Output the (x, y) coordinate of the center of the cell containing the given text.  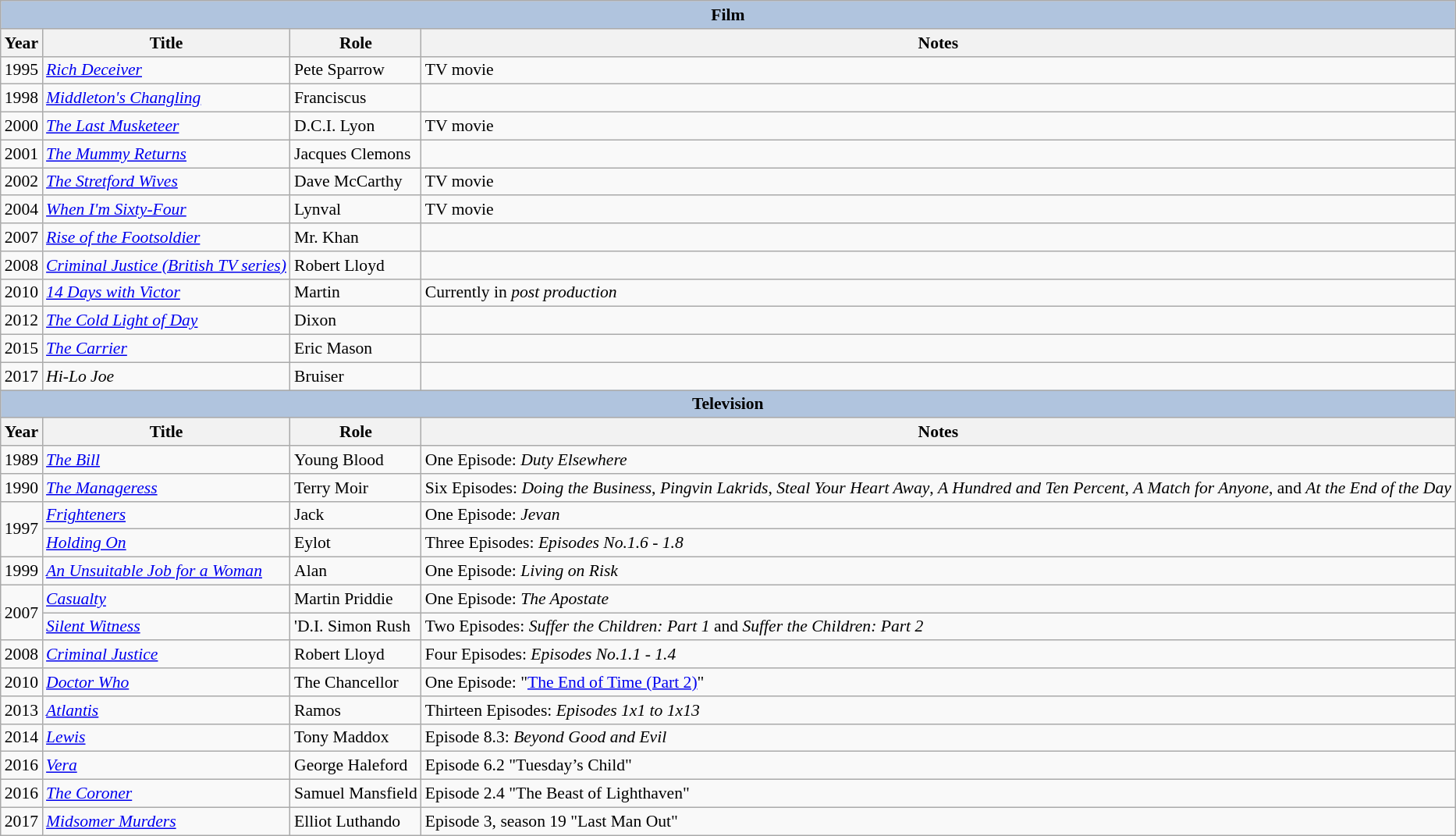
An Unsuitable Job for a Woman (166, 571)
1990 (22, 488)
The Carrier (166, 349)
Franciscus (356, 98)
Six Episodes: Doing the Business, Pingvin Lakrids, Steal Your Heart Away, A Hundred and Ten Percent, A Match for Anyone, and At the End of the Day (938, 488)
Eylot (356, 543)
Ramos (356, 710)
Frighteners (166, 515)
One Episode: Duty Elsewhere (938, 460)
George Haleford (356, 766)
Elliot Luthando (356, 821)
Lewis (166, 738)
The Bill (166, 460)
Episode 6.2 "Tuesday’s Child" (938, 766)
The Chancellor (356, 682)
Pete Sparrow (356, 70)
1995 (22, 70)
Episode 3, season 19 "Last Man Out" (938, 821)
Young Blood (356, 460)
Lynval (356, 210)
Eric Mason (356, 349)
Tony Maddox (356, 738)
2004 (22, 210)
2012 (22, 321)
The Manageress (166, 488)
The Stretford Wives (166, 182)
Holding On (166, 543)
One Episode: Jevan (938, 515)
The Last Musketeer (166, 126)
One Episode: Living on Risk (938, 571)
Currently in post production (938, 293)
Midsomer Murders (166, 821)
2015 (22, 349)
2002 (22, 182)
Doctor Who (166, 682)
Alan (356, 571)
Television (728, 404)
Hi-Lo Joe (166, 376)
Criminal Justice (166, 655)
Atlantis (166, 710)
Terry Moir (356, 488)
One Episode: "The End of Time (Part 2)" (938, 682)
Episode 8.3: Beyond Good and Evil (938, 738)
'D.I. Simon Rush (356, 627)
Episode 2.4 "The Beast of Lighthaven" (938, 794)
Martin (356, 293)
Rich Deceiver (166, 70)
One Episode: The Apostate (938, 599)
2001 (22, 154)
Jack (356, 515)
Jacques Clemons (356, 154)
Casualty (166, 599)
Mr. Khan (356, 237)
Rise of the Footsoldier (166, 237)
The Cold Light of Day (166, 321)
Thirteen Episodes: Episodes 1x1 to 1x13 (938, 710)
Four Episodes: Episodes No.1.1 - 1.4 (938, 655)
2013 (22, 710)
Three Episodes: Episodes No.1.6 - 1.8 (938, 543)
Film (728, 15)
2014 (22, 738)
Silent Witness (166, 627)
The Mummy Returns (166, 154)
Vera (166, 766)
1998 (22, 98)
1999 (22, 571)
Criminal Justice (British TV series) (166, 265)
Martin Priddie (356, 599)
When I'm Sixty-Four (166, 210)
Two Episodes: Suffer the Children: Part 1 and Suffer the Children: Part 2 (938, 627)
2000 (22, 126)
1997 (22, 529)
Middleton's Changling (166, 98)
The Coroner (166, 794)
D.C.I. Lyon (356, 126)
14 Days with Victor (166, 293)
1989 (22, 460)
Bruiser (356, 376)
Dave McCarthy (356, 182)
Dixon (356, 321)
Samuel Mansfield (356, 794)
